Detect which cell encompasses the target text, then output its [x, y] center coordinate. 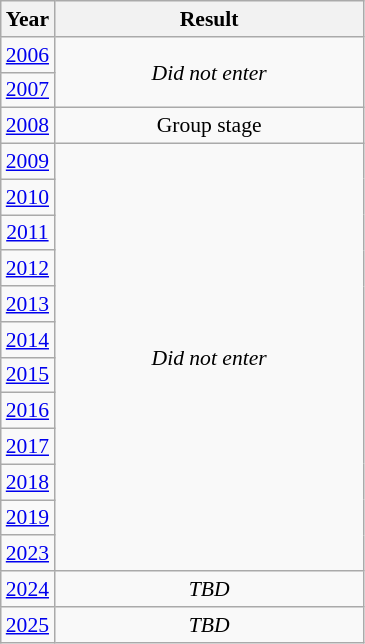
Year [28, 19]
2014 [28, 340]
2006 [28, 55]
Result [209, 19]
2013 [28, 304]
2011 [28, 233]
2016 [28, 411]
2010 [28, 197]
2023 [28, 554]
2025 [28, 625]
Group stage [209, 126]
2024 [28, 589]
2019 [28, 518]
2018 [28, 482]
2015 [28, 375]
2008 [28, 126]
2007 [28, 90]
2009 [28, 162]
2012 [28, 269]
2017 [28, 447]
